For the text-containing cell, return its midpoint in (x, y) coordinate format. 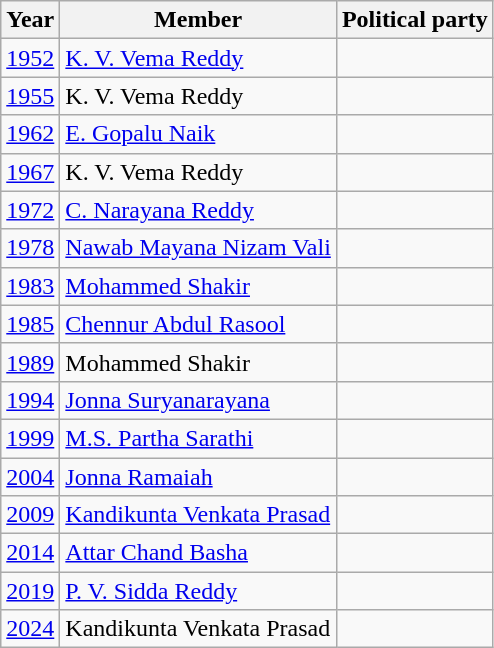
Nawab Mayana Nizam Vali (198, 248)
1978 (30, 248)
2024 (30, 629)
P. V. Sidda Reddy (198, 591)
2014 (30, 553)
1989 (30, 362)
1985 (30, 324)
Political party (414, 20)
1967 (30, 172)
1952 (30, 58)
Year (30, 20)
1999 (30, 438)
Jonna Suryanarayana (198, 400)
Jonna Ramaiah (198, 477)
1994 (30, 400)
1962 (30, 134)
Member (198, 20)
1972 (30, 210)
2004 (30, 477)
Chennur Abdul Rasool (198, 324)
1983 (30, 286)
C. Narayana Reddy (198, 210)
E. Gopalu Naik (198, 134)
1955 (30, 96)
2019 (30, 591)
Attar Chand Basha (198, 553)
M.S. Partha Sarathi (198, 438)
2009 (30, 515)
